Output the (X, Y) coordinate of the center of the cell containing the given text.  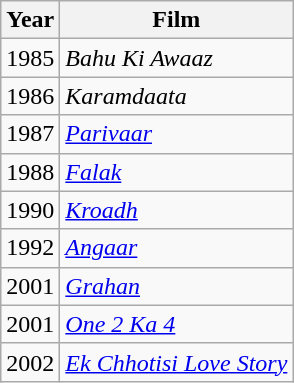
Year (30, 20)
Angaar (176, 248)
Film (176, 20)
1992 (30, 248)
Falak (176, 172)
1988 (30, 172)
1985 (30, 58)
Grahan (176, 286)
Parivaar (176, 134)
2002 (30, 362)
1986 (30, 96)
Bahu Ki Awaaz (176, 58)
One 2 Ka 4 (176, 324)
Kroadh (176, 210)
Ek Chhotisi Love Story (176, 362)
1987 (30, 134)
1990 (30, 210)
Karamdaata (176, 96)
